Extract the [X, Y] coordinate from the center of the cell holding the provided text.  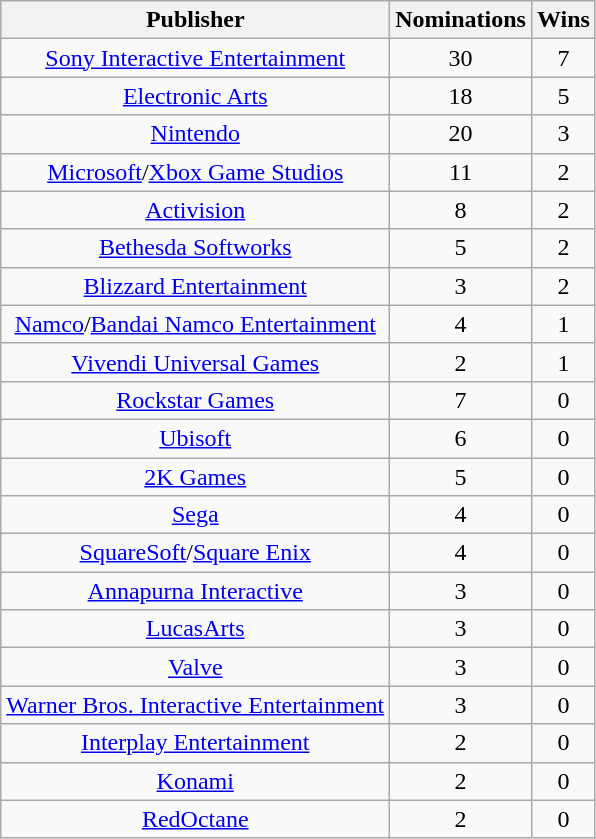
20 [461, 134]
Blizzard Entertainment [196, 286]
LucasArts [196, 629]
Interplay Entertainment [196, 743]
Nintendo [196, 134]
Sega [196, 515]
Microsoft/Xbox Game Studios [196, 172]
Wins [563, 20]
SquareSoft/Square Enix [196, 553]
RedOctane [196, 819]
Activision [196, 210]
Nominations [461, 20]
11 [461, 172]
6 [461, 438]
30 [461, 58]
Vivendi Universal Games [196, 362]
Valve [196, 667]
Ubisoft [196, 438]
Rockstar Games [196, 400]
8 [461, 210]
Namco/Bandai Namco Entertainment [196, 324]
Konami [196, 781]
Bethesda Softworks [196, 248]
Annapurna Interactive [196, 591]
2K Games [196, 477]
Warner Bros. Interactive Entertainment [196, 705]
Electronic Arts [196, 96]
Publisher [196, 20]
Sony Interactive Entertainment [196, 58]
18 [461, 96]
